Locate the cell with the specified text and output its (x, y) center coordinate. 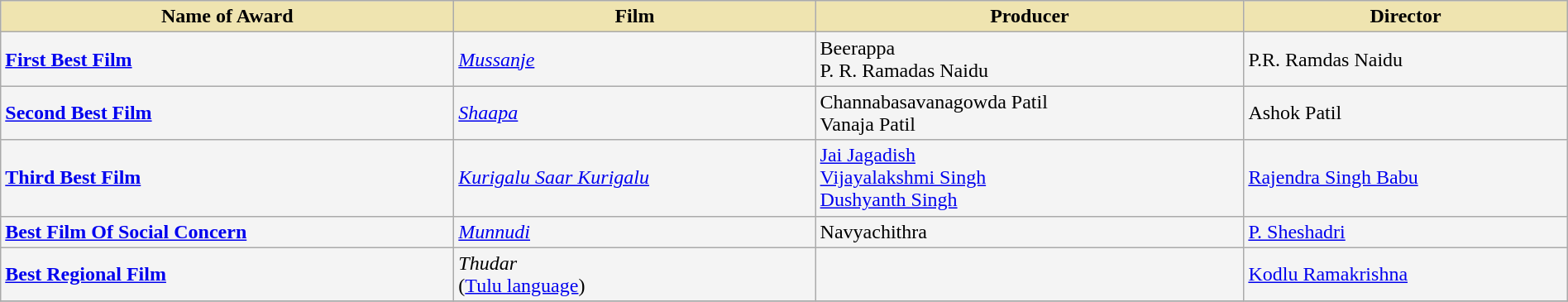
Kodlu Ramakrishna (1406, 275)
Mussanje (635, 60)
P.R. Ramdas Naidu (1406, 60)
Film (635, 17)
First Best Film (227, 60)
Jai Jagadish Vijayalakshmi Singh Dushyanth Singh (1030, 178)
Third Best Film (227, 178)
Kurigalu Saar Kurigalu (635, 178)
Producer (1030, 17)
Beerappa P. R. Ramadas Naidu (1030, 60)
P. Sheshadri (1406, 232)
Shaapa (635, 113)
Channabasavanagowda Patil Vanaja Patil (1030, 113)
Rajendra Singh Babu (1406, 178)
Best Regional Film (227, 275)
Name of Award (227, 17)
Ashok Patil (1406, 113)
Munnudi (635, 232)
Thudar(Tulu language) (635, 275)
Second Best Film (227, 113)
Director (1406, 17)
Best Film Of Social Concern (227, 232)
Navyachithra (1030, 232)
